Pinpoint the cell where the given text exists, returning its [X, Y] midpoint coordinate. 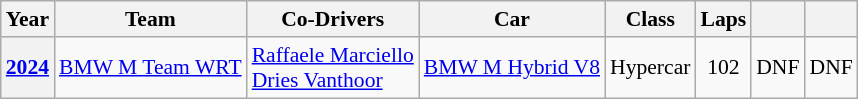
BMW M Hybrid V8 [512, 68]
Raffaele Marciello Dries Vanthoor [333, 68]
Team [150, 19]
Co-Drivers [333, 19]
Car [512, 19]
Laps [723, 19]
BMW M Team WRT [150, 68]
Year [28, 19]
102 [723, 68]
Hypercar [650, 68]
Class [650, 19]
2024 [28, 68]
